Capture the cell that displays the provided text and extract its (x, y) central coordinate. 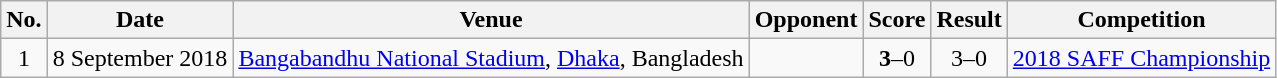
1 (24, 58)
2018 SAFF Championship (1141, 58)
Score (897, 20)
Opponent (806, 20)
Bangabandhu National Stadium, Dhaka, Bangladesh (491, 58)
Result (969, 20)
Venue (491, 20)
8 September 2018 (140, 58)
Competition (1141, 20)
No. (24, 20)
Date (140, 20)
